Locate the cell with the specified text and output its [X, Y] center coordinate. 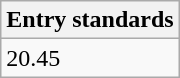
Entry standards [90, 20]
20.45 [90, 58]
